Locate the cell with the specified text and output its (X, Y) center coordinate. 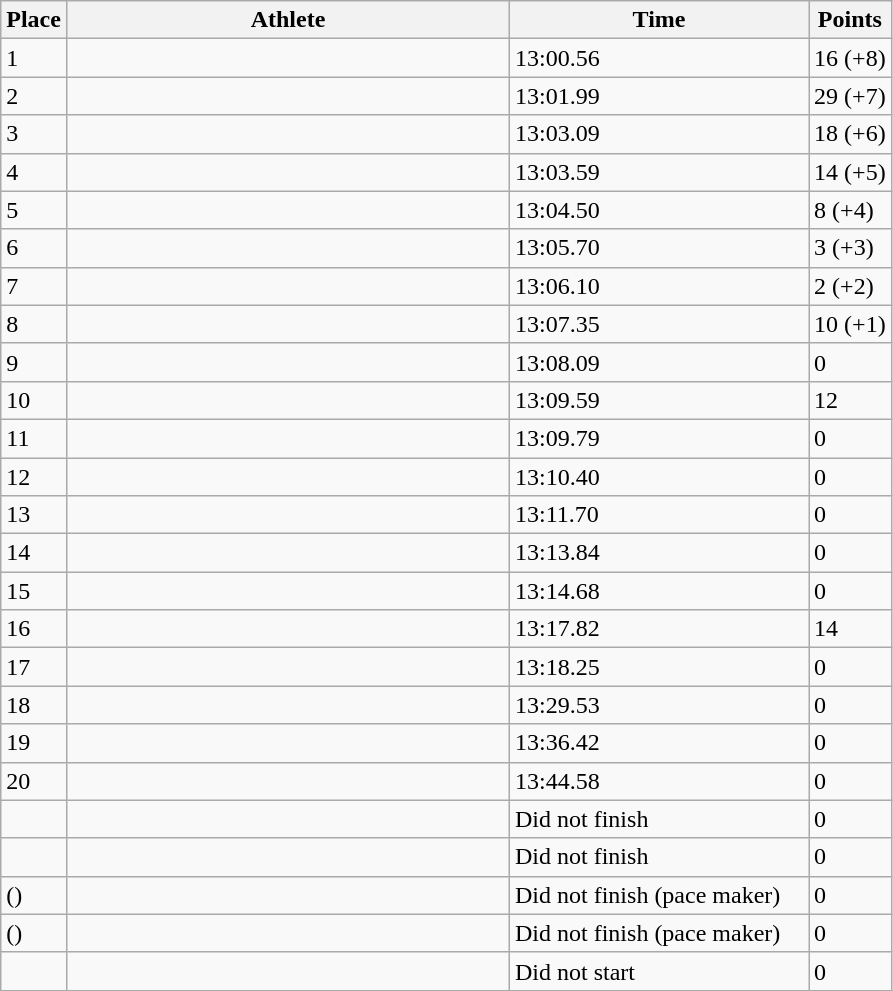
13:03.59 (660, 172)
9 (34, 362)
3 (34, 134)
13:18.25 (660, 667)
14 (+5) (850, 172)
3 (+3) (850, 248)
8 (+4) (850, 210)
13:09.79 (660, 438)
13:00.56 (660, 58)
5 (34, 210)
16 (34, 629)
13:36.42 (660, 743)
10 (34, 400)
17 (34, 667)
16 (+8) (850, 58)
13:44.58 (660, 781)
11 (34, 438)
13:01.99 (660, 96)
2 (+2) (850, 286)
13:06.10 (660, 286)
13:07.35 (660, 324)
19 (34, 743)
10 (+1) (850, 324)
6 (34, 248)
Time (660, 20)
13:10.40 (660, 477)
2 (34, 96)
13:08.09 (660, 362)
13:29.53 (660, 705)
18 (34, 705)
18 (+6) (850, 134)
13:17.82 (660, 629)
15 (34, 591)
13:13.84 (660, 553)
13:05.70 (660, 248)
8 (34, 324)
13:09.59 (660, 400)
13 (34, 515)
Athlete (288, 20)
13:04.50 (660, 210)
Place (34, 20)
7 (34, 286)
29 (+7) (850, 96)
13:03.09 (660, 134)
13:11.70 (660, 515)
1 (34, 58)
13:14.68 (660, 591)
Did not start (660, 971)
4 (34, 172)
20 (34, 781)
Points (850, 20)
